From the cell containing the given text, extract its center point as (X, Y) coordinate. 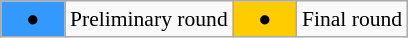
Preliminary round (149, 19)
Final round (352, 19)
